Pinpoint the cell where the given text exists, returning its (X, Y) midpoint coordinate. 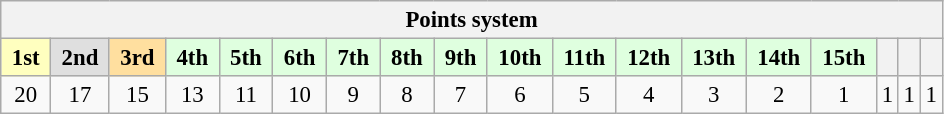
3rd (137, 58)
13th (714, 58)
11th (584, 58)
5th (246, 58)
2nd (80, 58)
10 (300, 95)
20 (26, 95)
Points system (472, 20)
15 (137, 95)
11 (246, 95)
8th (407, 58)
6 (520, 95)
6th (300, 58)
17 (80, 95)
15th (844, 58)
5 (584, 95)
13 (192, 95)
4th (192, 58)
9 (353, 95)
7 (461, 95)
14th (778, 58)
8 (407, 95)
1st (26, 58)
3 (714, 95)
7th (353, 58)
12th (648, 58)
9th (461, 58)
4 (648, 95)
10th (520, 58)
2 (778, 95)
